Output the [x, y] coordinate of the center of the cell containing the given text.  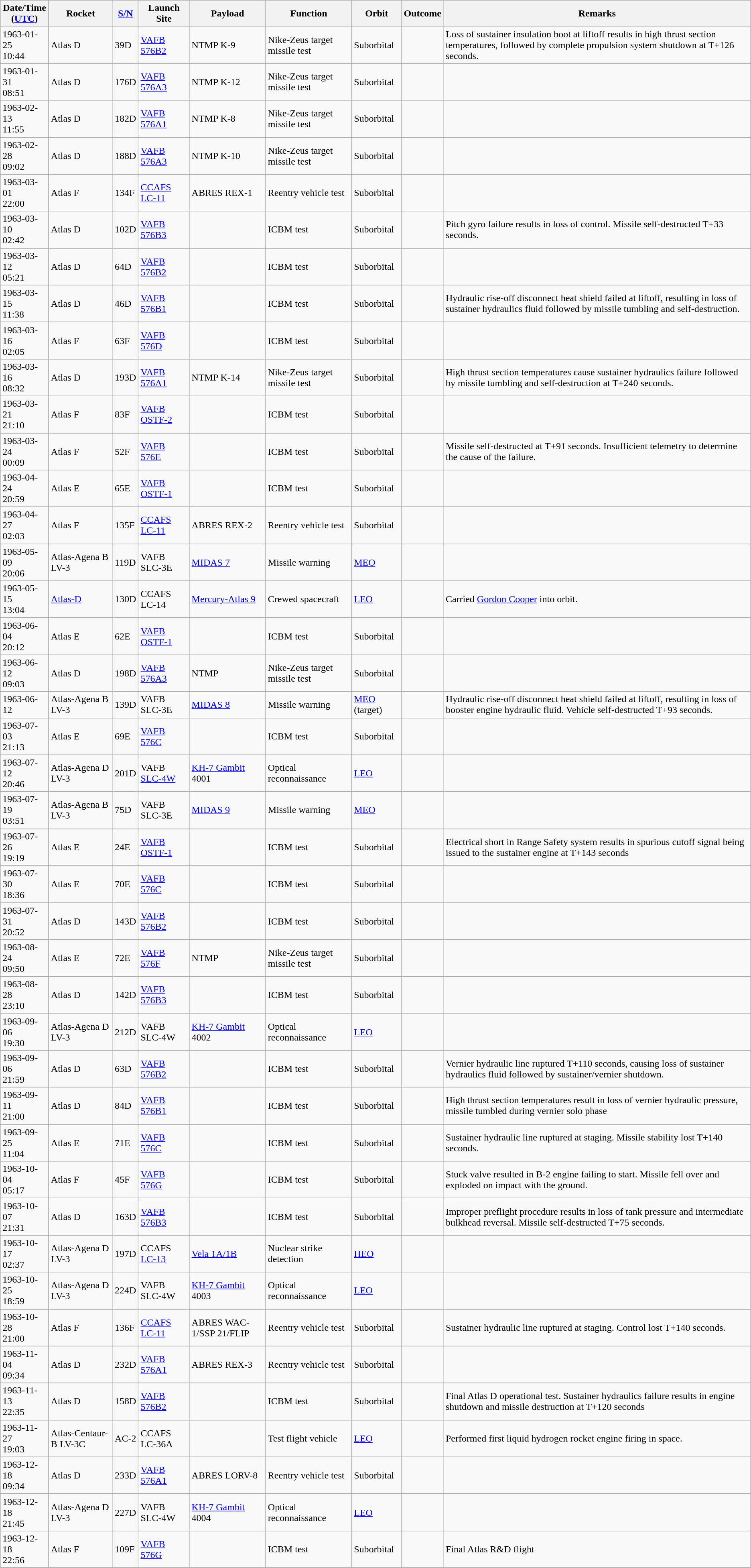
Remarks [597, 14]
1963-12-1822:56 [25, 1549]
119D [126, 562]
1963-11-1322:35 [25, 1401]
1963-08-2823:10 [25, 995]
CCAFS LC-36A [164, 1438]
Launch Site [164, 14]
1963-09-2511:04 [25, 1143]
1963-02-1311:55 [25, 119]
CCAFS LC-14 [164, 599]
1963-11-0409:34 [25, 1364]
224D [126, 1291]
ABRES REX-3 [227, 1364]
1963-12-1821:45 [25, 1512]
ABRES REX-1 [227, 193]
NTMP K-12 [227, 82]
MIDAS 8 [227, 705]
1963-10-2518:59 [25, 1291]
1963-07-0321:13 [25, 736]
ABRES WAC-1/SSP 21/FLIP [227, 1328]
63D [126, 1069]
63F [126, 340]
197D [126, 1254]
Mercury-Atlas 9 [227, 599]
Date/Time(UTC) [25, 14]
163D [126, 1217]
Performed first liquid hydrogen rocket engine firing in space. [597, 1438]
65E [126, 489]
VAFB 576E [164, 451]
143D [126, 921]
Sustainer hydraulic line ruptured at staging. Missile stability lost T+140 seconds. [597, 1143]
1963-08-2409:50 [25, 958]
212D [126, 1032]
1963-02-2809:02 [25, 156]
1963-03-0122:00 [25, 193]
CCAFS LC-13 [164, 1254]
VAFB 576F [164, 958]
MIDAS 9 [227, 810]
1963-07-3120:52 [25, 921]
142D [126, 995]
Atlas-Centaur-B LV-3C [80, 1438]
1963-03-1002:42 [25, 230]
1963-10-0721:31 [25, 1217]
1963-04-2420:59 [25, 489]
MIDAS 7 [227, 562]
KH-7 Gambit 4003 [227, 1291]
46D [126, 303]
1963-06-1209:03 [25, 673]
45F [126, 1180]
193D [126, 377]
Test flight vehicle [309, 1438]
Nuclear strike detection [309, 1254]
1963-09-0619:30 [25, 1032]
135F [126, 525]
71E [126, 1143]
1963-01-3108:51 [25, 82]
64D [126, 267]
75D [126, 810]
Orbit [377, 14]
1963-03-1602:05 [25, 340]
Improper preflight procedure results in loss of tank pressure and intermediate bulkhead reversal. Missile self-destructed T+75 seconds. [597, 1217]
NTMP K-14 [227, 377]
24E [126, 847]
Carried Gordon Cooper into orbit. [597, 599]
1963-03-2400:09 [25, 451]
S/N [126, 14]
139D [126, 705]
VAFB OSTF-2 [164, 414]
Stuck valve resulted in B-2 engine failing to start. Missile fell over and exploded on impact with the ground. [597, 1180]
KH-7 Gambit 4004 [227, 1512]
Function [309, 14]
1963-05-1513:04 [25, 599]
1963-06-0420:12 [25, 636]
1963-07-1220:46 [25, 773]
Missile self-destructed at T+91 seconds. Insufficient telemetry to determine the cause of the failure. [597, 451]
84D [126, 1106]
AC-2 [126, 1438]
1963-07-3018:36 [25, 884]
1963-03-2121:10 [25, 414]
ABRES REX-2 [227, 525]
1963-07-2619:19 [25, 847]
1963-10-1702:37 [25, 1254]
KH-7 Gambit 4002 [227, 1032]
1963-10-0405:17 [25, 1180]
109F [126, 1549]
1963-11-2719:03 [25, 1438]
102D [126, 230]
Vernier hydraulic line ruptured T+110 seconds, causing loss of sustainer hydraulics fluid followed by sustainer/vernier shutdown. [597, 1069]
ABRES LORV-8 [227, 1475]
Rocket [80, 14]
52F [126, 451]
1963-03-1511:38 [25, 303]
Vela 1A/1B [227, 1254]
69E [126, 736]
Outcome [422, 14]
Electrical short in Range Safety system results in spurious cutoff signal being issued to the sustainer engine at T+143 seconds [597, 847]
227D [126, 1512]
Atlas-D [80, 599]
136F [126, 1328]
NTMP K-9 [227, 45]
83F [126, 414]
MEO (target) [377, 705]
1963-03-1205:21 [25, 267]
176D [126, 82]
1963-09-0621:59 [25, 1069]
70E [126, 884]
201D [126, 773]
1963-06-12 [25, 705]
1963-03-1608:32 [25, 377]
Payload [227, 14]
1963-12-1809:34 [25, 1475]
233D [126, 1475]
39D [126, 45]
62E [126, 636]
182D [126, 119]
High thrust section temperatures cause sustainer hydraulics failure followed by missile tumbling and self-destruction at T+240 seconds. [597, 377]
NTMP K-10 [227, 156]
Final Atlas D operational test. Sustainer hydraulics failure results in engine shutdown and missile destruction at T+120 seconds [597, 1401]
188D [126, 156]
NTMP K-8 [227, 119]
1963-09-1121:00 [25, 1106]
1963-10-2821:00 [25, 1328]
Sustainer hydraulic line ruptured at staging. Control lost T+140 seconds. [597, 1328]
HEO [377, 1254]
Final Atlas R&D flight [597, 1549]
198D [126, 673]
1963-07-1903:51 [25, 810]
158D [126, 1401]
1963-05-0920:06 [25, 562]
232D [126, 1364]
1963-04-2702:03 [25, 525]
Pitch gyro failure results in loss of control. Missile self-destructed T+33 seconds. [597, 230]
VAFB 576D [164, 340]
134F [126, 193]
72E [126, 958]
Crewed spacecraft [309, 599]
KH-7 Gambit 4001 [227, 773]
130D [126, 599]
1963-01-2510:44 [25, 45]
High thrust section temperatures result in loss of vernier hydraulic pressure, missile tumbled during vernier solo phase [597, 1106]
